Extract the (x, y) coordinate from the center of the cell holding the provided text.  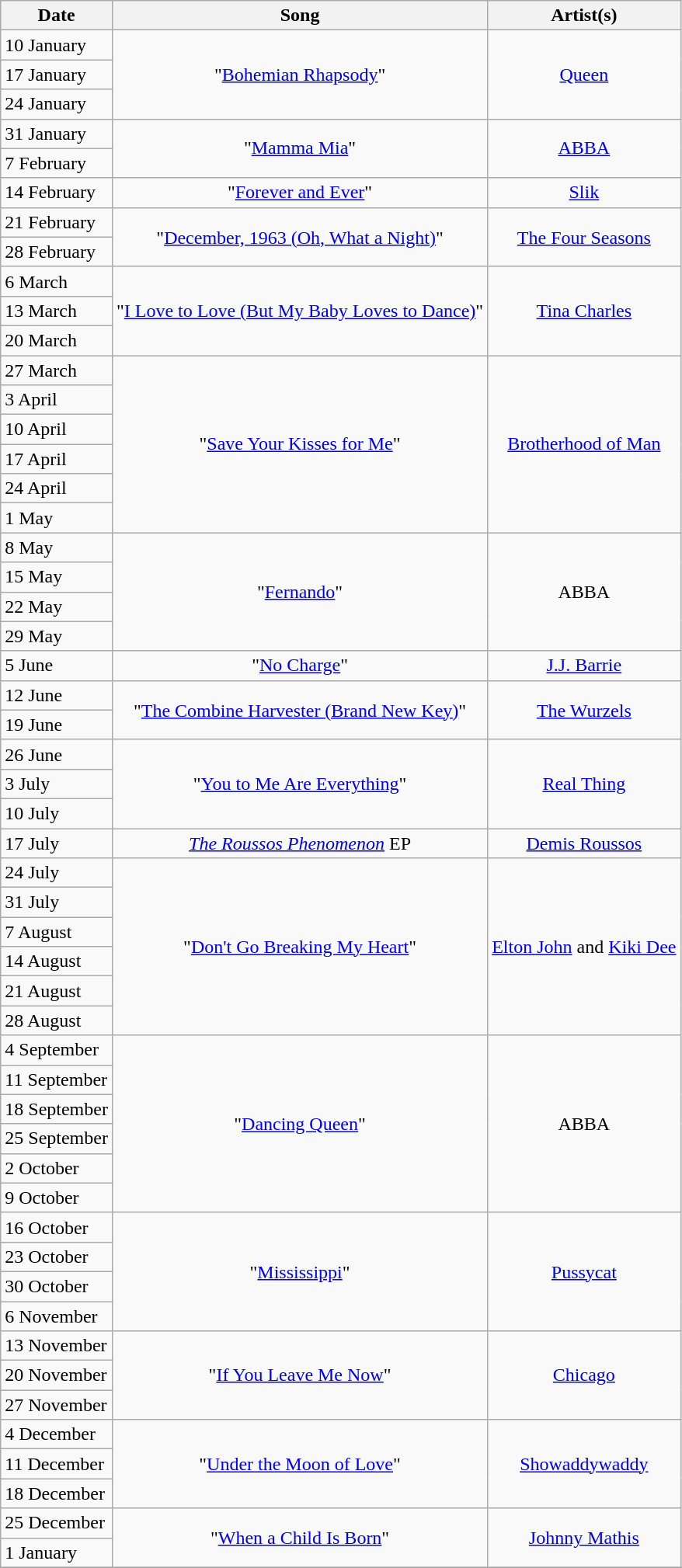
22 May (57, 607)
19 June (57, 725)
1 January (57, 1552)
24 July (57, 873)
Chicago (584, 1375)
10 January (57, 45)
"Dancing Queen" (300, 1124)
27 March (57, 370)
The Wurzels (584, 710)
"Fernando" (300, 592)
17 July (57, 843)
31 July (57, 902)
Elton John and Kiki Dee (584, 947)
Tina Charles (584, 311)
27 November (57, 1405)
3 April (57, 400)
The Four Seasons (584, 237)
"December, 1963 (Oh, What a Night)" (300, 237)
2 October (57, 1168)
"I Love to Love (But My Baby Loves to Dance)" (300, 311)
"No Charge" (300, 666)
6 November (57, 1316)
"Save Your Kisses for Me" (300, 444)
"Bohemian Rhapsody" (300, 75)
20 March (57, 340)
17 January (57, 75)
17 April (57, 459)
25 September (57, 1139)
3 July (57, 784)
J.J. Barrie (584, 666)
"You to Me Are Everything" (300, 784)
21 August (57, 991)
Song (300, 16)
10 April (57, 429)
28 August (57, 1020)
25 December (57, 1523)
13 March (57, 311)
Artist(s) (584, 16)
Johnny Mathis (584, 1538)
18 December (57, 1493)
4 September (57, 1050)
28 February (57, 252)
13 November (57, 1346)
4 December (57, 1434)
31 January (57, 134)
14 August (57, 961)
The Roussos Phenomenon EP (300, 843)
30 October (57, 1286)
5 June (57, 666)
6 March (57, 281)
21 February (57, 222)
29 May (57, 636)
"The Combine Harvester (Brand New Key)" (300, 710)
15 May (57, 577)
12 June (57, 695)
Brotherhood of Man (584, 444)
Date (57, 16)
Real Thing (584, 784)
24 January (57, 104)
8 May (57, 548)
9 October (57, 1198)
Showaddywaddy (584, 1464)
18 September (57, 1109)
11 December (57, 1464)
Demis Roussos (584, 843)
"Mississippi" (300, 1271)
23 October (57, 1257)
20 November (57, 1375)
Queen (584, 75)
24 April (57, 488)
"Mamma Mia" (300, 148)
Slik (584, 193)
"When a Child Is Born" (300, 1538)
11 September (57, 1080)
7 August (57, 932)
"If You Leave Me Now" (300, 1375)
7 February (57, 163)
"Under the Moon of Love" (300, 1464)
14 February (57, 193)
"Don't Go Breaking My Heart" (300, 947)
16 October (57, 1227)
"Forever and Ever" (300, 193)
Pussycat (584, 1271)
10 July (57, 813)
1 May (57, 518)
26 June (57, 754)
